Identify which cell holds the provided text, then report its (X, Y) central coordinate. 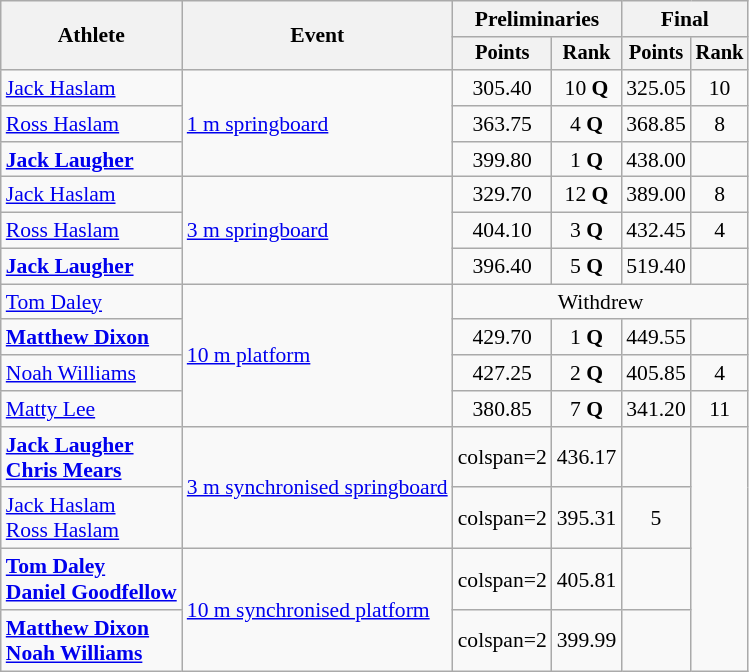
11 (720, 409)
Matthew DixonNoah Williams (92, 640)
2 Q (586, 373)
329.70 (502, 195)
Event (318, 36)
Final (684, 19)
Matty Lee (92, 409)
404.10 (502, 231)
389.00 (656, 195)
363.75 (502, 124)
3 Q (586, 231)
Tom Daley (92, 302)
Tom DaleyDaniel Goodfellow (92, 580)
12 Q (586, 195)
Preliminaries (538, 19)
5 Q (586, 267)
432.45 (656, 231)
427.25 (502, 373)
Athlete (92, 36)
438.00 (656, 160)
7 Q (586, 409)
368.85 (656, 124)
325.05 (656, 88)
395.31 (586, 518)
405.81 (586, 580)
5 (656, 518)
305.40 (502, 88)
519.40 (656, 267)
399.80 (502, 160)
3 m springboard (318, 230)
Jack LaugherChris Mears (92, 458)
10 m platform (318, 355)
436.17 (586, 458)
4 Q (586, 124)
449.55 (656, 338)
Jack HaslamRoss Haslam (92, 518)
Matthew Dixon (92, 338)
396.40 (502, 267)
10 m synchronised platform (318, 610)
1 m springboard (318, 124)
429.70 (502, 338)
10 Q (586, 88)
341.20 (656, 409)
405.85 (656, 373)
Noah Williams (92, 373)
Withdrew (601, 302)
3 m synchronised springboard (318, 488)
380.85 (502, 409)
10 (720, 88)
399.99 (586, 640)
